From the cell containing the given text, extract its center point as [x, y] coordinate. 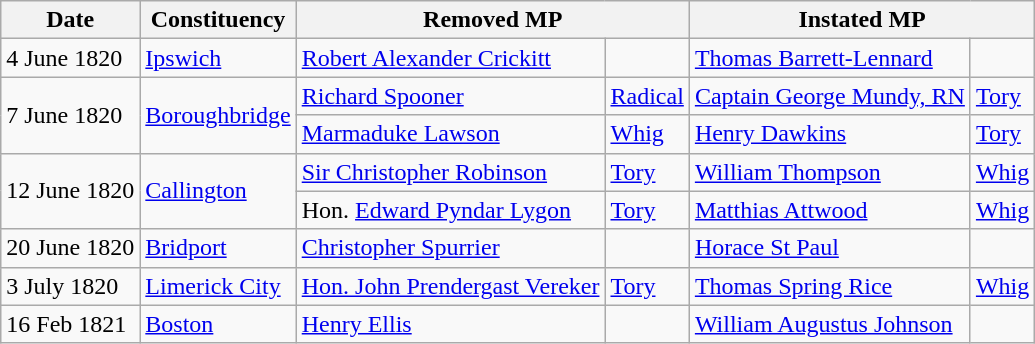
Thomas Spring Rice [830, 286]
Robert Alexander Crickitt [450, 58]
William Thompson [830, 172]
Hon. Edward Pyndar Lygon [450, 210]
7 June 1820 [70, 115]
Hon. John Prendergast Vereker [450, 286]
Captain George Mundy, RN [830, 96]
Date [70, 20]
Horace St Paul [830, 248]
Marmaduke Lawson [450, 134]
Radical [647, 96]
Henry Dawkins [830, 134]
Boston [218, 324]
Boroughbridge [218, 115]
20 June 1820 [70, 248]
Removed MP [492, 20]
Henry Ellis [450, 324]
Christopher Spurrier [450, 248]
12 June 1820 [70, 191]
William Augustus Johnson [830, 324]
3 July 1820 [70, 286]
16 Feb 1821 [70, 324]
Matthias Attwood [830, 210]
4 June 1820 [70, 58]
Richard Spooner [450, 96]
Instated MP [862, 20]
Ipswich [218, 58]
Thomas Barrett-Lennard [830, 58]
Constituency [218, 20]
Callington [218, 191]
Bridport [218, 248]
Limerick City [218, 286]
Sir Christopher Robinson [450, 172]
